Extract the [x, y] coordinate from the center of the cell holding the provided text.  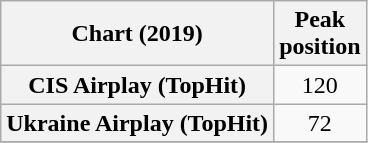
Chart (2019) [138, 34]
CIS Airplay (TopHit) [138, 85]
120 [320, 85]
Peakposition [320, 34]
72 [320, 123]
Ukraine Airplay (TopHit) [138, 123]
